For the text-containing cell, return its midpoint in (x, y) coordinate format. 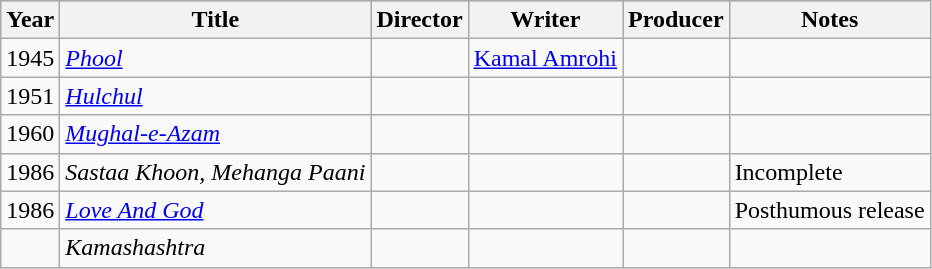
Title (216, 20)
Kamashashtra (216, 248)
Producer (676, 20)
Mughal-e-Azam (216, 134)
1960 (30, 134)
Hulchul (216, 96)
1951 (30, 96)
Sastaa Khoon, Mehanga Paani (216, 172)
1945 (30, 58)
Phool (216, 58)
Year (30, 20)
Kamal Amrohi (545, 58)
Writer (545, 20)
Director (420, 20)
Incomplete (830, 172)
Notes (830, 20)
Love And God (216, 210)
Posthumous release (830, 210)
